Detect which cell encompasses the target text, then output its (x, y) center coordinate. 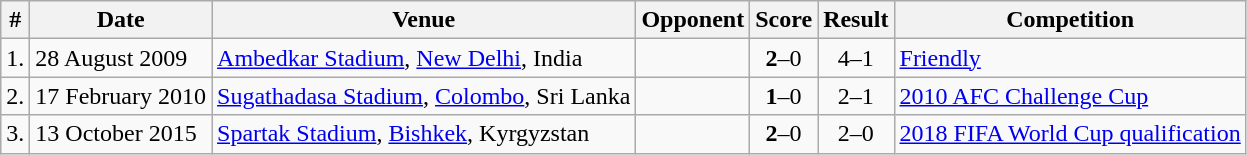
4–1 (856, 58)
# (16, 20)
2. (16, 96)
3. (16, 134)
Opponent (693, 20)
Spartak Stadium, Bishkek, Kyrgyzstan (424, 134)
1. (16, 58)
Competition (1070, 20)
Venue (424, 20)
Date (121, 20)
2–1 (856, 96)
2018 FIFA World Cup qualification (1070, 134)
Friendly (1070, 58)
1–0 (784, 96)
28 August 2009 (121, 58)
2010 AFC Challenge Cup (1070, 96)
Ambedkar Stadium, New Delhi, India (424, 58)
17 February 2010 (121, 96)
Score (784, 20)
13 October 2015 (121, 134)
Sugathadasa Stadium, Colombo, Sri Lanka (424, 96)
Result (856, 20)
